Identify which cell holds the provided text, then report its (x, y) central coordinate. 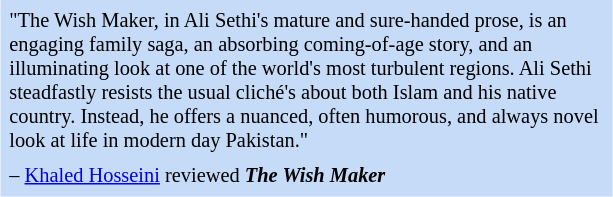
– Khaled Hosseini reviewed The Wish Maker (306, 176)
